Find where the given text appears and provide that cell's center as [X, Y] coordinate. 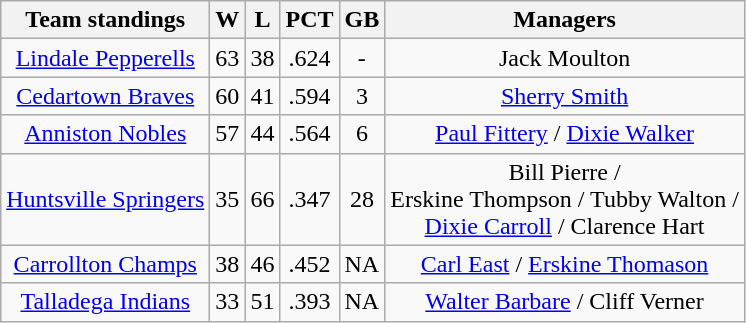
6 [362, 134]
W [228, 20]
Team standings [106, 20]
3 [362, 96]
Sherry Smith [565, 96]
Carl East / Erskine Thomason [565, 264]
.452 [310, 264]
L [262, 20]
41 [262, 96]
Cedartown Braves [106, 96]
.393 [310, 302]
46 [262, 264]
Jack Moulton [565, 58]
Talladega Indians [106, 302]
Anniston Nobles [106, 134]
Lindale Pepperells [106, 58]
.624 [310, 58]
33 [228, 302]
.347 [310, 199]
Bill Pierre / Erskine Thompson / Tubby Walton / Dixie Carroll / Clarence Hart [565, 199]
.594 [310, 96]
60 [228, 96]
Paul Fittery / Dixie Walker [565, 134]
57 [228, 134]
51 [262, 302]
Managers [565, 20]
- [362, 58]
44 [262, 134]
PCT [310, 20]
66 [262, 199]
GB [362, 20]
28 [362, 199]
Huntsville Springers [106, 199]
35 [228, 199]
Carrollton Champs [106, 264]
.564 [310, 134]
Walter Barbare / Cliff Verner [565, 302]
63 [228, 58]
